Detect which cell encompasses the target text, then output its [X, Y] center coordinate. 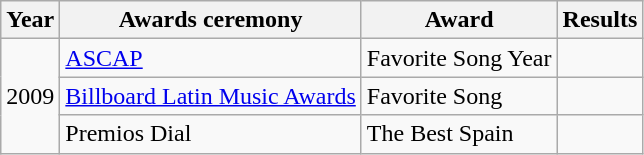
Premios Dial [211, 134]
Awards ceremony [211, 20]
Billboard Latin Music Awards [211, 96]
ASCAP [211, 58]
Favorite Song [459, 96]
The Best Spain [459, 134]
2009 [30, 96]
Award [459, 20]
Results [600, 20]
Year [30, 20]
Favorite Song Year [459, 58]
